For the text-containing cell, return its midpoint in (X, Y) coordinate format. 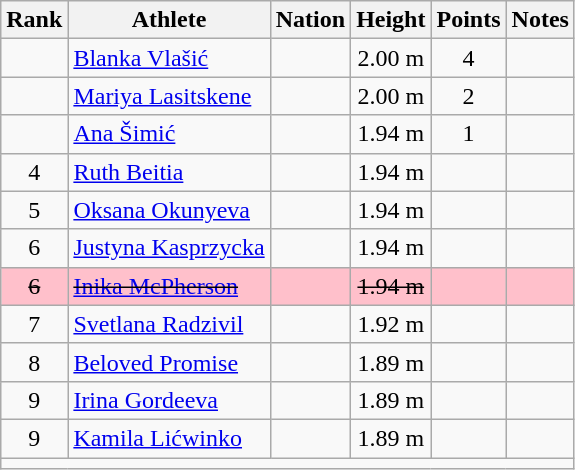
1.92 m (391, 324)
1 (468, 134)
Blanka Vlašić (169, 58)
Ana Šimić (169, 134)
Nation (310, 20)
Height (391, 20)
Rank (34, 20)
7 (34, 324)
Svetlana Radzivil (169, 324)
Mariya Lasitskene (169, 96)
2 (468, 96)
Athlete (169, 20)
Justyna Kasprzycka (169, 248)
Kamila Lićwinko (169, 438)
8 (34, 362)
Inika McPherson (169, 286)
Notes (540, 20)
Ruth Beitia (169, 172)
Irina Gordeeva (169, 400)
Points (468, 20)
Oksana Okunyeva (169, 210)
5 (34, 210)
Beloved Promise (169, 362)
